Find where the given text appears and provide that cell's center as [X, Y] coordinate. 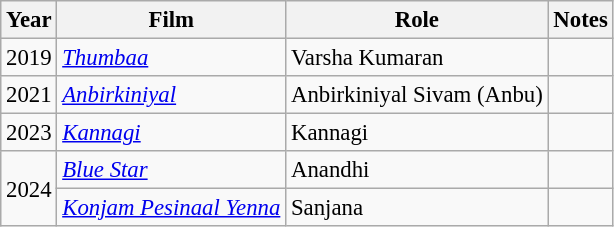
Anbirkiniyal [172, 95]
2023 [29, 133]
Anandhi [417, 170]
Sanjana [417, 208]
Konjam Pesinaal Yenna [172, 208]
Role [417, 20]
Notes [580, 20]
Film [172, 20]
Year [29, 20]
Blue Star [172, 170]
Anbirkiniyal Sivam (Anbu) [417, 95]
Thumbaa [172, 58]
2021 [29, 95]
2019 [29, 58]
Varsha Kumaran [417, 58]
2024 [29, 188]
